Return the (X, Y) coordinate for the center point of the cell that contains the specified text.  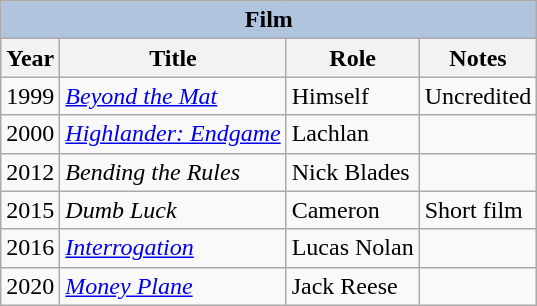
Role (352, 58)
Year (30, 58)
2012 (30, 172)
Cameron (352, 210)
Money Plane (173, 286)
Dumb Luck (173, 210)
Film (269, 20)
1999 (30, 96)
2000 (30, 134)
Jack Reese (352, 286)
Interrogation (173, 248)
Short film (478, 210)
Bending the Rules (173, 172)
Beyond the Mat (173, 96)
2015 (30, 210)
Uncredited (478, 96)
2020 (30, 286)
Title (173, 58)
Himself (352, 96)
Highlander: Endgame (173, 134)
Nick Blades (352, 172)
2016 (30, 248)
Lucas Nolan (352, 248)
Lachlan (352, 134)
Notes (478, 58)
